Search for the cell housing the specified text and yield its [X, Y] center coordinate. 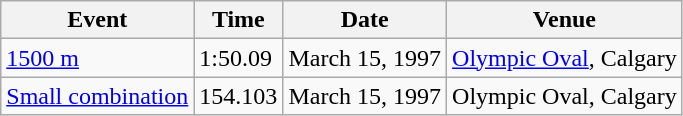
Small combination [98, 96]
Venue [565, 20]
Event [98, 20]
Date [365, 20]
Time [238, 20]
1:50.09 [238, 58]
1500 m [98, 58]
154.103 [238, 96]
